Output the (x, y) coordinate of the center of the cell containing the given text.  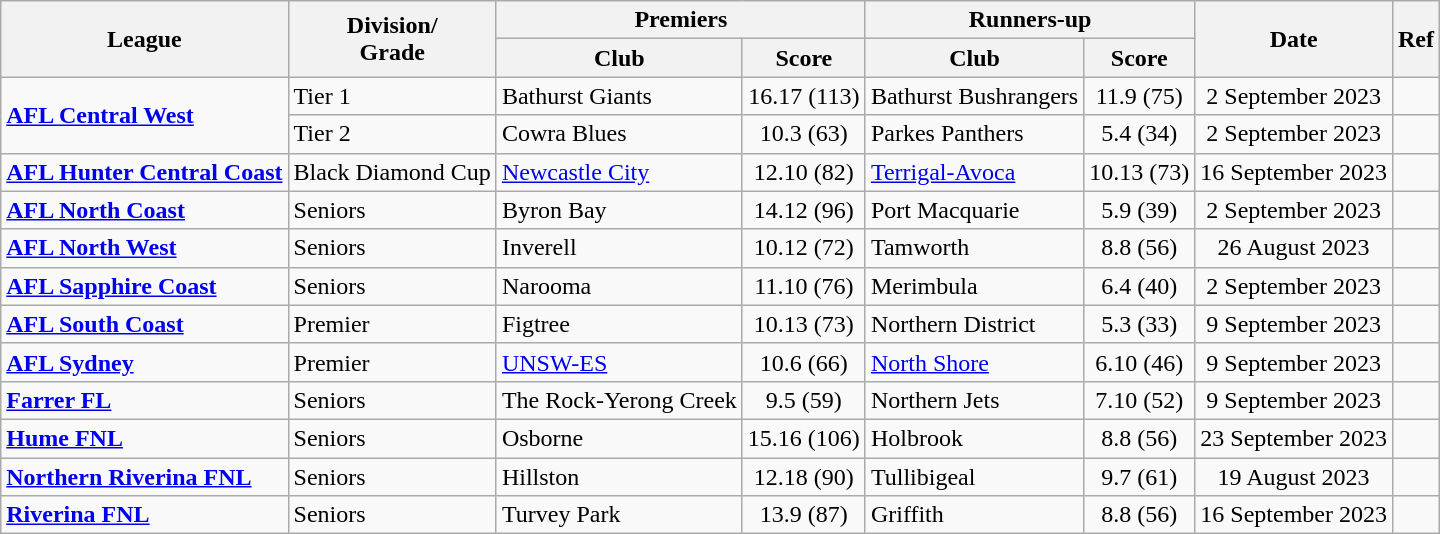
12.10 (82) (804, 172)
10.3 (63) (804, 134)
Date (1294, 39)
Black Diamond Cup (392, 172)
Narooma (619, 286)
League (144, 39)
6.10 (46) (1140, 362)
Tier 1 (392, 96)
Hillston (619, 477)
Premiers (680, 20)
11.10 (76) (804, 286)
7.10 (52) (1140, 400)
AFL Sydney (144, 362)
Hume FNL (144, 438)
5.9 (39) (1140, 210)
Northern District (974, 324)
AFL Central West (144, 115)
Tamworth (974, 248)
Terrigal-Avoca (974, 172)
Byron Bay (619, 210)
AFL Sapphire Coast (144, 286)
6.4 (40) (1140, 286)
Merimbula (974, 286)
AFL South Coast (144, 324)
Ref (1416, 39)
The Rock-Yerong Creek (619, 400)
14.12 (96) (804, 210)
5.4 (34) (1140, 134)
15.16 (106) (804, 438)
10.6 (66) (804, 362)
Griffith (974, 515)
UNSW-ES (619, 362)
9.5 (59) (804, 400)
Osborne (619, 438)
10.12 (72) (804, 248)
16.17 (113) (804, 96)
13.9 (87) (804, 515)
Port Macquarie (974, 210)
Turvey Park (619, 515)
AFL North Coast (144, 210)
Division/Grade (392, 39)
12.18 (90) (804, 477)
Newcastle City (619, 172)
Holbrook (974, 438)
Runners-up (1030, 20)
Parkes Panthers (974, 134)
5.3 (33) (1140, 324)
Bathurst Giants (619, 96)
Farrer FL (144, 400)
Inverell (619, 248)
North Shore (974, 362)
AFL North West (144, 248)
26 August 2023 (1294, 248)
Cowra Blues (619, 134)
9.7 (61) (1140, 477)
Northern Riverina FNL (144, 477)
Riverina FNL (144, 515)
Bathurst Bushrangers (974, 96)
Tier 2 (392, 134)
Figtree (619, 324)
19 August 2023 (1294, 477)
23 September 2023 (1294, 438)
AFL Hunter Central Coast (144, 172)
Tullibigeal (974, 477)
11.9 (75) (1140, 96)
Northern Jets (974, 400)
